Determine the [X, Y] coordinate at the center of the cell enclosing the given text.  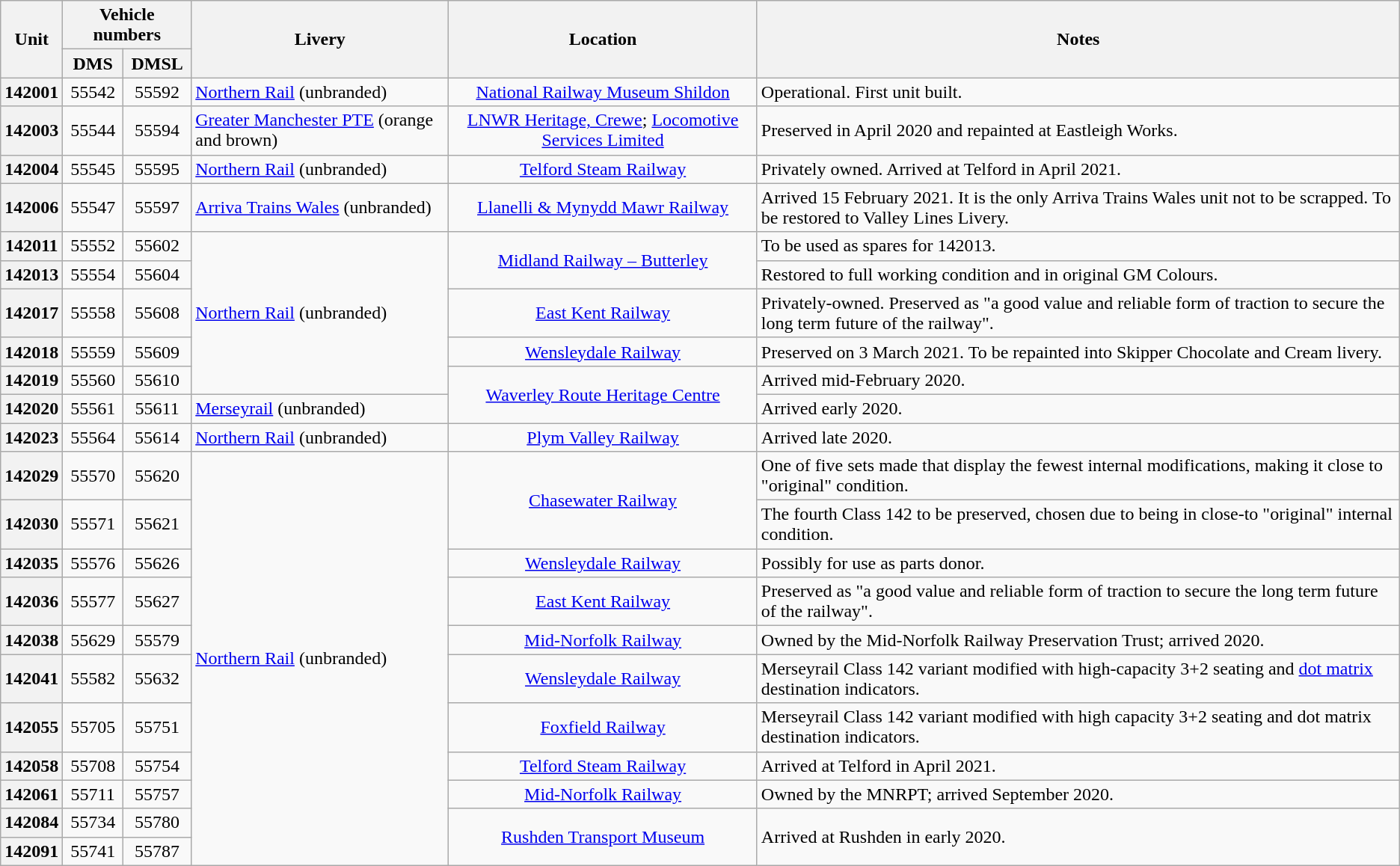
Llanelli & Mynydd Mawr Railway [603, 208]
Privately-owned. Preserved as "a good value and reliable form of traction to secure the long term future of the railway". [1078, 313]
142029 [31, 476]
55592 [157, 92]
Notes [1078, 39]
55609 [157, 351]
55561 [93, 408]
55602 [157, 246]
Possibly for use as parts donor. [1078, 563]
Operational. First unit built. [1078, 92]
The fourth Class 142 to be preserved, chosen due to being in close-to "original" internal condition. [1078, 525]
142020 [31, 408]
55595 [157, 169]
55757 [157, 794]
142018 [31, 351]
142058 [31, 766]
55632 [157, 679]
55571 [93, 525]
Arrived mid-February 2020. [1078, 380]
142084 [31, 823]
55579 [157, 640]
55542 [93, 92]
Waverley Route Heritage Centre [603, 394]
Merseyrail Class 142 variant modified with high capacity 3+2 seating and dot matrix destination indicators. [1078, 727]
142055 [31, 727]
55780 [157, 823]
55627 [157, 601]
55554 [93, 274]
55564 [93, 437]
55560 [93, 380]
142011 [31, 246]
55734 [93, 823]
Preserved as "a good value and reliable form of traction to secure the long term future of the railway". [1078, 601]
Preserved on 3 March 2021. To be repainted into Skipper Chocolate and Cream livery. [1078, 351]
55611 [157, 408]
Merseyrail (unbranded) [320, 408]
Merseyrail Class 142 variant modified with high-capacity 3+2 seating and dot matrix destination indicators. [1078, 679]
Preserved in April 2020 and repainted at Eastleigh Works. [1078, 130]
142001 [31, 92]
Owned by the Mid-Norfolk Railway Preservation Trust; arrived 2020. [1078, 640]
55708 [93, 766]
142017 [31, 313]
55608 [157, 313]
55610 [157, 380]
Arrived at Rushden in early 2020. [1078, 837]
142036 [31, 601]
Midland Railway – Butterley [603, 260]
Unit [31, 39]
142003 [31, 130]
55604 [157, 274]
142023 [31, 437]
55754 [157, 766]
55751 [157, 727]
142006 [31, 208]
55597 [157, 208]
Foxfield Railway [603, 727]
142035 [31, 563]
55621 [157, 525]
55545 [93, 169]
55626 [157, 563]
Arrived early 2020. [1078, 408]
DMS [93, 64]
Plym Valley Railway [603, 437]
Owned by the MNRPT; arrived September 2020. [1078, 794]
National Railway Museum Shildon [603, 92]
142030 [31, 525]
55594 [157, 130]
Rushden Transport Museum [603, 837]
142019 [31, 380]
To be used as spares for 142013. [1078, 246]
DMSL [157, 64]
55582 [93, 679]
142061 [31, 794]
55558 [93, 313]
142041 [31, 679]
Arriva Trains Wales (unbranded) [320, 208]
55544 [93, 130]
142013 [31, 274]
Arrived late 2020. [1078, 437]
55705 [93, 727]
One of five sets made that display the fewest internal modifications, making it close to "original" condition. [1078, 476]
55559 [93, 351]
Livery [320, 39]
Greater Manchester PTE (orange and brown) [320, 130]
Location [603, 39]
142004 [31, 169]
55577 [93, 601]
55620 [157, 476]
LNWR Heritage, Crewe; Locomotive Services Limited [603, 130]
Privately owned. Arrived at Telford in April 2021. [1078, 169]
Chasewater Railway [603, 500]
Vehicle numbers [127, 25]
55552 [93, 246]
55629 [93, 640]
Arrived 15 February 2021. It is the only Arriva Trains Wales unit not to be scrapped. To be restored to Valley Lines Livery. [1078, 208]
55614 [157, 437]
55741 [93, 851]
55711 [93, 794]
142038 [31, 640]
142091 [31, 851]
Restored to full working condition and in original GM Colours. [1078, 274]
55570 [93, 476]
55787 [157, 851]
Arrived at Telford in April 2021. [1078, 766]
55547 [93, 208]
55576 [93, 563]
